For the text-containing cell, return its midpoint in [X, Y] coordinate format. 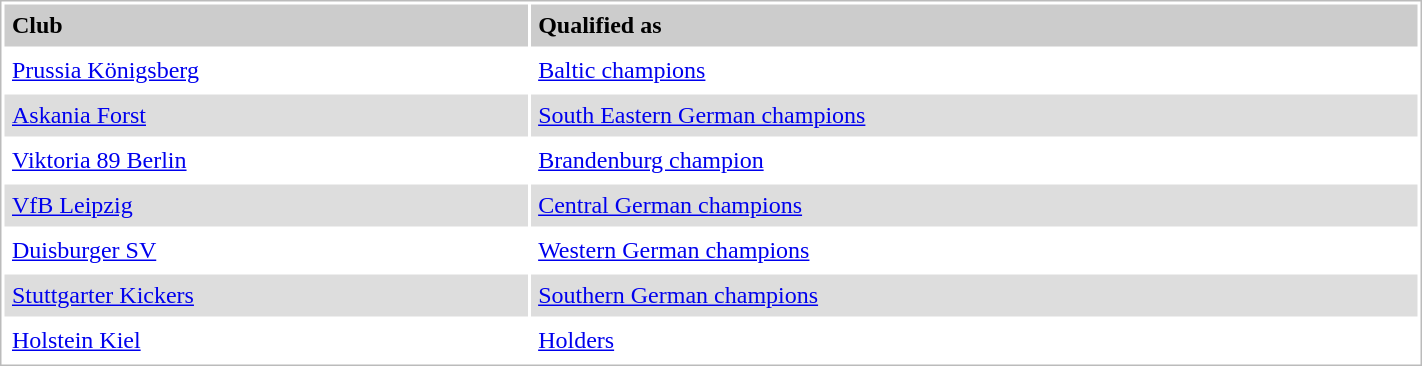
Stuttgarter Kickers [266, 295]
Askania Forst [266, 115]
Holders [974, 341]
South Eastern German champions [974, 115]
Southern German champions [974, 295]
VfB Leipzig [266, 205]
Central German champions [974, 205]
Viktoria 89 Berlin [266, 161]
Duisburger SV [266, 251]
Western German champions [974, 251]
Qualified as [974, 25]
Holstein Kiel [266, 341]
Brandenburg champion [974, 161]
Club [266, 25]
Prussia Königsberg [266, 71]
Baltic champions [974, 71]
